Provide the [x, y] coordinate of the cell's center where the given text is located.  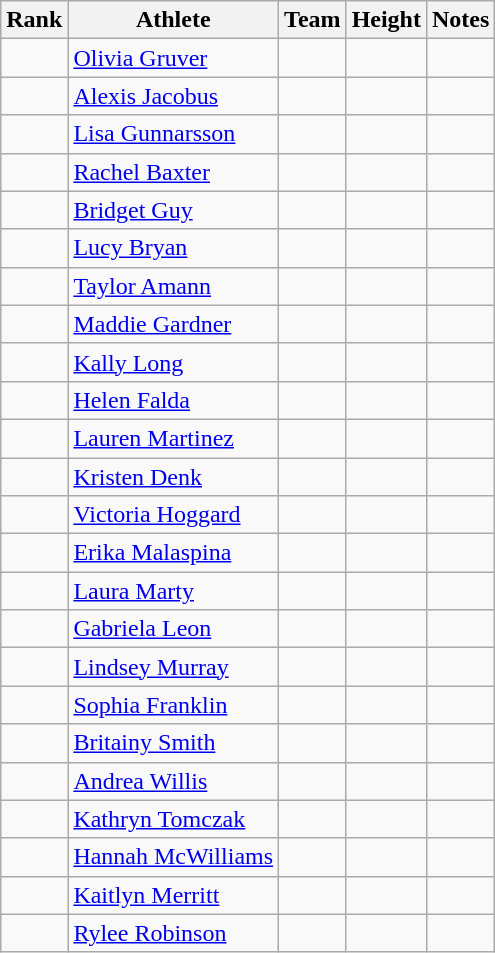
Kristen Denk [174, 477]
Athlete [174, 20]
Kally Long [174, 362]
Rank [34, 20]
Hannah McWilliams [174, 857]
Alexis Jacobus [174, 96]
Team [313, 20]
Gabriela Leon [174, 629]
Helen Falda [174, 400]
Notes [460, 20]
Sophia Franklin [174, 705]
Lauren Martinez [174, 438]
Taylor Amann [174, 286]
Kathryn Tomczak [174, 819]
Rachel Baxter [174, 172]
Maddie Gardner [174, 324]
Olivia Gruver [174, 58]
Lucy Bryan [174, 248]
Lindsey Murray [174, 667]
Height [386, 20]
Rylee Robinson [174, 933]
Andrea Willis [174, 781]
Britainy Smith [174, 743]
Kaitlyn Merritt [174, 895]
Victoria Hoggard [174, 515]
Lisa Gunnarsson [174, 134]
Bridget Guy [174, 210]
Erika Malaspina [174, 553]
Laura Marty [174, 591]
